Extract the (x, y) coordinate from the center of the cell holding the provided text.  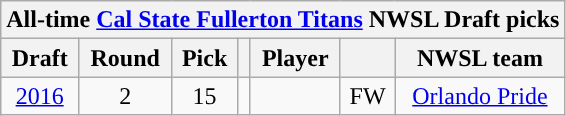
Pick (204, 58)
Orlando Pride (480, 96)
NWSL team (480, 58)
All-time Cal State Fullerton Titans NWSL Draft picks (283, 20)
Draft (40, 58)
2 (126, 96)
15 (204, 96)
FW (368, 96)
Player (295, 58)
Round (126, 58)
2016 (40, 96)
